Extract the (x, y) coordinate from the center of the cell holding the provided text.  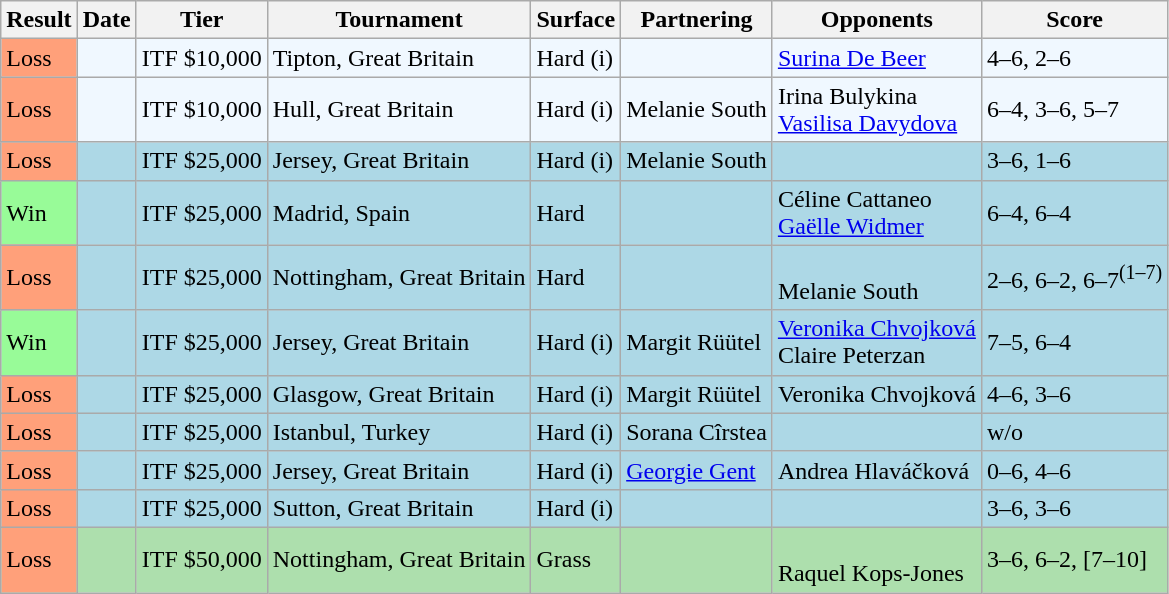
Glasgow, Great Britain (399, 394)
Partnering (697, 20)
4–6, 3–6 (1074, 394)
Istanbul, Turkey (399, 432)
Surina De Beer (876, 58)
6–4, 3–6, 5–7 (1074, 110)
Georgie Gent (697, 470)
3–6, 6–2, [7–10] (1074, 560)
Irina Bulykina Vasilisa Davydova (876, 110)
Surface (576, 20)
Sorana Cîrstea (697, 432)
Date (106, 20)
Veronika Chvojková (876, 394)
Andrea Hlaváčková (876, 470)
2–6, 6–2, 6–7(1–7) (1074, 278)
3–6, 1–6 (1074, 161)
w/o (1074, 432)
Result (39, 20)
Céline Cattaneo Gaëlle Widmer (876, 212)
Tipton, Great Britain (399, 58)
4–6, 2–6 (1074, 58)
Madrid, Spain (399, 212)
Sutton, Great Britain (399, 508)
0–6, 4–6 (1074, 470)
Grass (576, 560)
Opponents (876, 20)
Tournament (399, 20)
3–6, 3–6 (1074, 508)
Hull, Great Britain (399, 110)
6–4, 6–4 (1074, 212)
ITF $50,000 (202, 560)
Tier (202, 20)
Veronika Chvojková Claire Peterzan (876, 342)
Raquel Kops-Jones (876, 560)
Score (1074, 20)
7–5, 6–4 (1074, 342)
